Search for the cell housing the specified text and yield its [x, y] center coordinate. 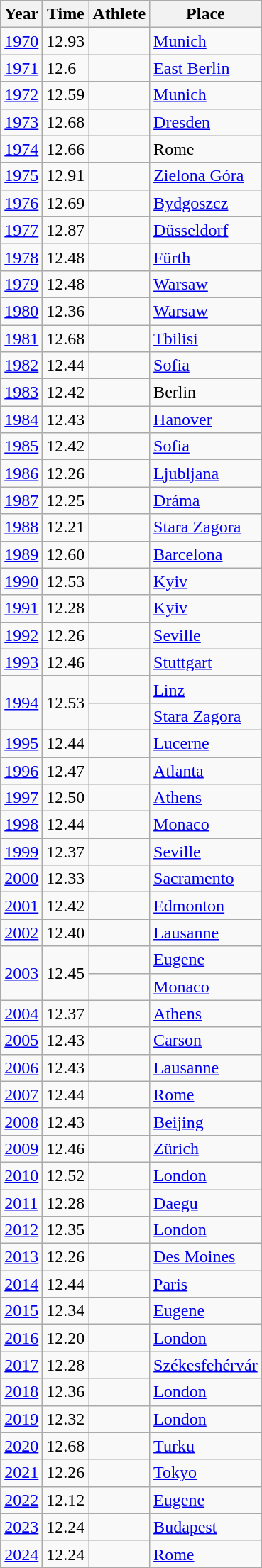
2003 [21, 973]
2006 [21, 1068]
1993 [21, 662]
2019 [21, 1419]
2022 [21, 1500]
2017 [21, 1365]
12.45 [65, 973]
2023 [21, 1527]
2016 [21, 1338]
1989 [21, 554]
1972 [21, 95]
1971 [21, 68]
2020 [21, 1446]
2012 [21, 1230]
Edmonton [206, 906]
12.33 [65, 879]
12.59 [65, 95]
1987 [21, 500]
2007 [21, 1095]
12.20 [65, 1338]
Hanover [206, 420]
2018 [21, 1392]
1992 [21, 635]
Place [206, 14]
Des Moines [206, 1257]
1997 [21, 798]
1977 [21, 230]
1998 [21, 825]
2001 [21, 906]
1995 [21, 743]
12.47 [65, 770]
Székesfehérvár [206, 1365]
12.69 [65, 203]
1984 [21, 420]
12.91 [65, 176]
2013 [21, 1257]
1981 [21, 339]
Dresden [206, 122]
1975 [21, 176]
Carson [206, 1041]
1996 [21, 770]
1999 [21, 852]
2014 [21, 1284]
12.66 [65, 149]
12.6 [65, 68]
Dráma [206, 500]
1985 [21, 446]
2002 [21, 933]
1980 [21, 311]
12.25 [65, 500]
Athlete [119, 14]
1976 [21, 203]
Stuttgart [206, 662]
Atlanta [206, 770]
1986 [21, 473]
2021 [21, 1473]
Fürth [206, 257]
1974 [21, 149]
1994 [21, 703]
2011 [21, 1203]
1991 [21, 608]
2004 [21, 1014]
Year [21, 14]
12.32 [65, 1419]
1983 [21, 393]
12.87 [65, 230]
Turku [206, 1446]
12.50 [65, 798]
12.60 [65, 554]
12.21 [65, 527]
Tokyo [206, 1473]
Berlin [206, 393]
Düsseldorf [206, 230]
Ljubljana [206, 473]
12.12 [65, 1500]
2009 [21, 1148]
1988 [21, 527]
12.35 [65, 1230]
2010 [21, 1175]
2005 [21, 1041]
Zielona Góra [206, 176]
Daegu [206, 1203]
2024 [21, 1554]
Bydgoszcz [206, 203]
Zürich [206, 1148]
Barcelona [206, 554]
Budapest [206, 1527]
Tbilisi [206, 339]
12.93 [65, 41]
Beijing [206, 1122]
Sacramento [206, 879]
Linz [206, 689]
1982 [21, 366]
Time [65, 14]
2015 [21, 1311]
12.40 [65, 933]
1979 [21, 284]
2008 [21, 1122]
12.52 [65, 1175]
1973 [21, 122]
Paris [206, 1284]
2000 [21, 879]
East Berlin [206, 68]
1978 [21, 257]
Lucerne [206, 743]
1990 [21, 581]
1970 [21, 41]
12.34 [65, 1311]
